Pinpoint the cell where the given text exists, returning its (X, Y) midpoint coordinate. 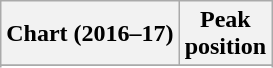
Peakposition (225, 34)
Chart (2016–17) (90, 34)
